From the cell containing the given text, extract its center point as [x, y] coordinate. 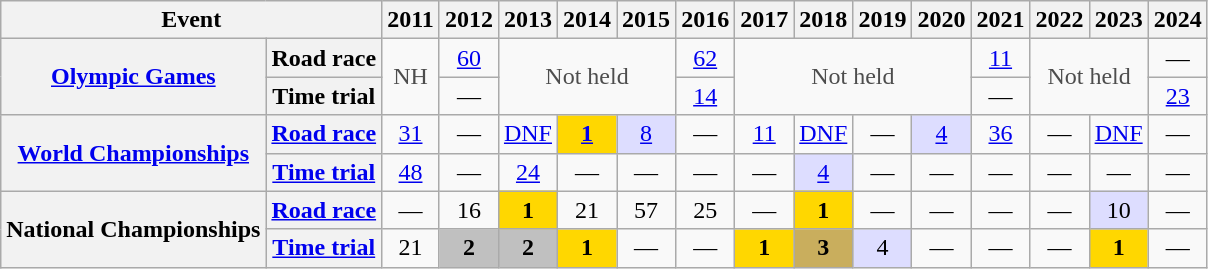
Olympic Games [134, 77]
2015 [646, 20]
World Championships [134, 153]
2017 [764, 20]
57 [646, 210]
Event [192, 20]
2019 [882, 20]
36 [1000, 134]
2018 [824, 20]
16 [468, 210]
2013 [528, 20]
48 [411, 172]
National Championships [134, 229]
2014 [588, 20]
2011 [411, 20]
2022 [1060, 20]
2012 [468, 20]
25 [706, 210]
10 [1118, 210]
23 [1178, 96]
2016 [706, 20]
2020 [942, 20]
24 [528, 172]
60 [468, 58]
62 [706, 58]
14 [706, 96]
NH [411, 77]
3 [824, 248]
8 [646, 134]
31 [411, 134]
2023 [1118, 20]
2024 [1178, 20]
2021 [1000, 20]
